Pinpoint the cell where the given text exists, returning its [X, Y] midpoint coordinate. 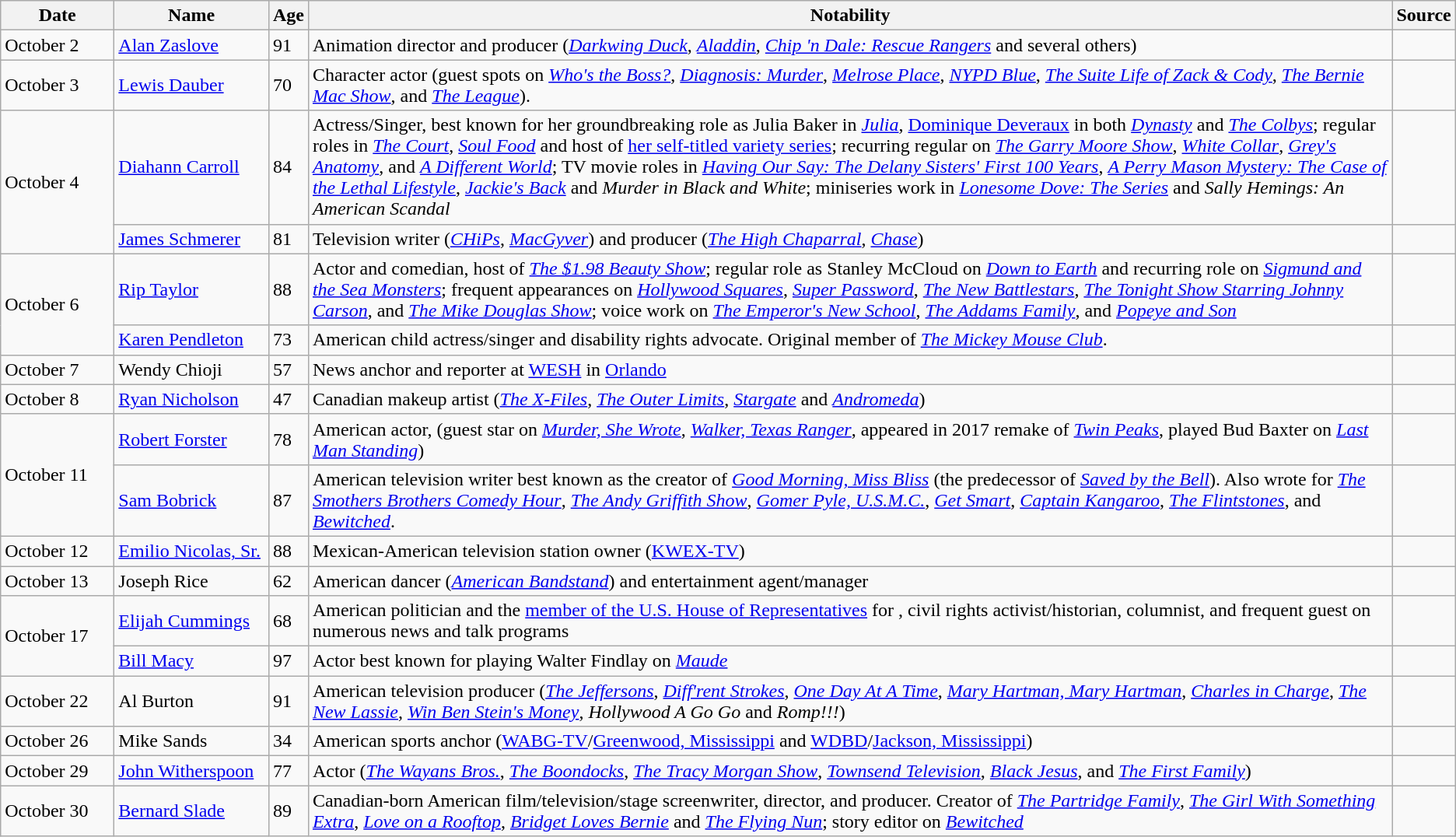
77 [288, 771]
October 13 [58, 581]
Robert Forster [191, 439]
Diahann Carroll [191, 167]
October 12 [58, 551]
October 17 [58, 636]
Bernard Slade [191, 811]
October 22 [58, 702]
78 [288, 439]
Lewis Dauber [191, 86]
Bill Macy [191, 661]
Alan Zaslove [191, 45]
October 3 [58, 86]
October 30 [58, 811]
Mexican-American television station owner (KWEX-TV) [850, 551]
American child actress/singer and disability rights advocate. Original member of The Mickey Mouse Club. [850, 340]
Wendy Chioji [191, 369]
Notability [850, 16]
Animation director and producer (Darkwing Duck, Aladdin, Chip 'n Dale: Rescue Rangers and several others) [850, 45]
October 6 [58, 304]
Source [1423, 16]
70 [288, 86]
97 [288, 661]
62 [288, 581]
October 26 [58, 741]
Name [191, 16]
October 11 [58, 475]
News anchor and reporter at WESH in Orlando [850, 369]
Actor best known for playing Walter Findlay on Maude [850, 661]
57 [288, 369]
Rip Taylor [191, 289]
87 [288, 500]
Sam Bobrick [191, 500]
October 8 [58, 399]
James Schmerer [191, 239]
Canadian makeup artist (The X-Files, The Outer Limits, Stargate and Andromeda) [850, 399]
Mike Sands [191, 741]
Television writer (CHiPs, MacGyver) and producer (The High Chaparral, Chase) [850, 239]
Al Burton [191, 702]
John Witherspoon [191, 771]
Elijah Cummings [191, 621]
Joseph Rice [191, 581]
Actor (The Wayans Bros., The Boondocks, The Tracy Morgan Show, Townsend Television, Black Jesus, and The First Family) [850, 771]
Age [288, 16]
73 [288, 340]
84 [288, 167]
68 [288, 621]
October 4 [58, 182]
American dancer (American Bandstand) and entertainment agent/manager [850, 581]
Date [58, 16]
Emilio Nicolas, Sr. [191, 551]
Karen Pendleton [191, 340]
October 29 [58, 771]
American sports anchor (WABG-TV/Greenwood, Mississippi and WDBD/Jackson, Mississippi) [850, 741]
October 7 [58, 369]
34 [288, 741]
47 [288, 399]
89 [288, 811]
81 [288, 239]
Ryan Nicholson [191, 399]
October 2 [58, 45]
